Locate the cell with the specified text and output its [X, Y] center coordinate. 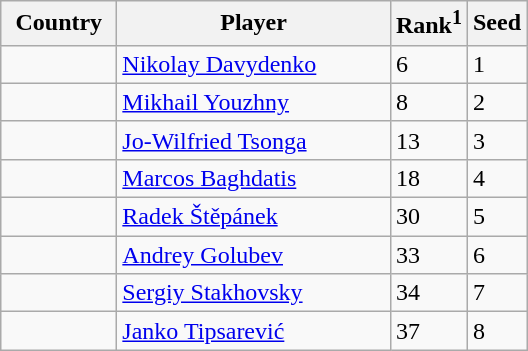
3 [496, 140]
18 [428, 178]
Marcos Baghdatis [254, 178]
Mikhail Youzhny [254, 102]
Seed [496, 24]
2 [496, 102]
Country [59, 24]
Janko Tipsarević [254, 331]
30 [428, 217]
Player [254, 24]
33 [428, 255]
Rank1 [428, 24]
4 [496, 178]
5 [496, 217]
Nikolay Davydenko [254, 64]
Sergiy Stakhovsky [254, 293]
Jo-Wilfried Tsonga [254, 140]
Radek Štěpánek [254, 217]
37 [428, 331]
7 [496, 293]
1 [496, 64]
34 [428, 293]
13 [428, 140]
Andrey Golubev [254, 255]
